Pinpoint the cell where the given text exists, returning its [X, Y] midpoint coordinate. 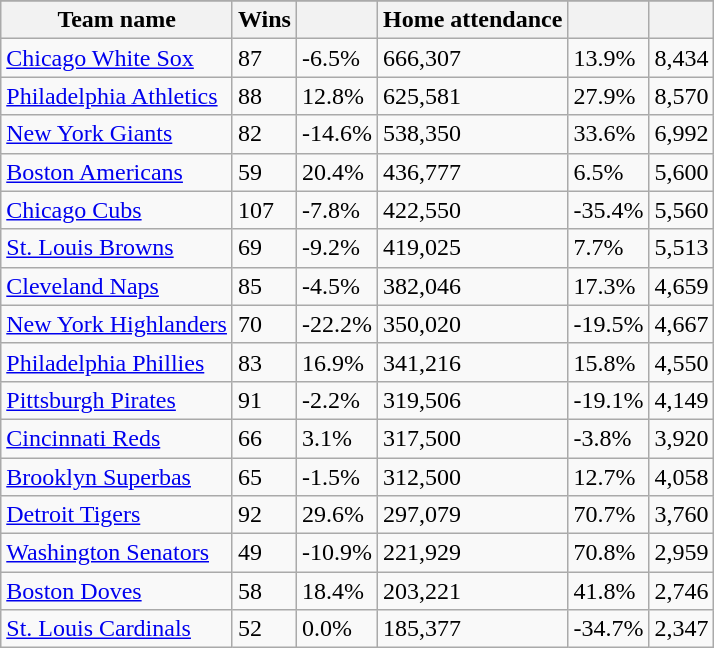
Wins [264, 20]
Boston Doves [117, 591]
666,307 [473, 58]
341,216 [473, 362]
87 [264, 58]
88 [264, 96]
538,350 [473, 134]
Home attendance [473, 20]
0.0% [336, 629]
419,025 [473, 248]
625,581 [473, 96]
350,020 [473, 324]
New York Giants [117, 134]
Philadelphia Phillies [117, 362]
8,570 [682, 96]
29.6% [336, 515]
91 [264, 400]
18.4% [336, 591]
-35.4% [608, 210]
382,046 [473, 286]
-4.5% [336, 286]
5,513 [682, 248]
-10.9% [336, 553]
4,149 [682, 400]
12.8% [336, 96]
49 [264, 553]
3,760 [682, 515]
16.9% [336, 362]
-9.2% [336, 248]
Brooklyn Superbas [117, 477]
85 [264, 286]
70.8% [608, 553]
3,920 [682, 438]
12.7% [608, 477]
17.3% [608, 286]
27.9% [608, 96]
-19.1% [608, 400]
70.7% [608, 515]
92 [264, 515]
58 [264, 591]
82 [264, 134]
221,929 [473, 553]
317,500 [473, 438]
-2.2% [336, 400]
-3.8% [608, 438]
297,079 [473, 515]
Chicago White Sox [117, 58]
Cincinnati Reds [117, 438]
St. Louis Cardinals [117, 629]
-1.5% [336, 477]
Boston Americans [117, 172]
-7.8% [336, 210]
41.8% [608, 591]
185,377 [473, 629]
3.1% [336, 438]
Washington Senators [117, 553]
5,560 [682, 210]
4,667 [682, 324]
7.7% [608, 248]
66 [264, 438]
-22.2% [336, 324]
33.6% [608, 134]
422,550 [473, 210]
6.5% [608, 172]
-34.7% [608, 629]
2,746 [682, 591]
13.9% [608, 58]
Cleveland Naps [117, 286]
65 [264, 477]
4,550 [682, 362]
15.8% [608, 362]
319,506 [473, 400]
203,221 [473, 591]
20.4% [336, 172]
59 [264, 172]
-14.6% [336, 134]
5,600 [682, 172]
69 [264, 248]
2,959 [682, 553]
Philadelphia Athletics [117, 96]
Detroit Tigers [117, 515]
70 [264, 324]
8,434 [682, 58]
New York Highlanders [117, 324]
83 [264, 362]
2,347 [682, 629]
107 [264, 210]
4,659 [682, 286]
St. Louis Browns [117, 248]
312,500 [473, 477]
6,992 [682, 134]
52 [264, 629]
Chicago Cubs [117, 210]
4,058 [682, 477]
Team name [117, 20]
-6.5% [336, 58]
Pittsburgh Pirates [117, 400]
436,777 [473, 172]
-19.5% [608, 324]
